Search for the cell housing the specified text and yield its [X, Y] center coordinate. 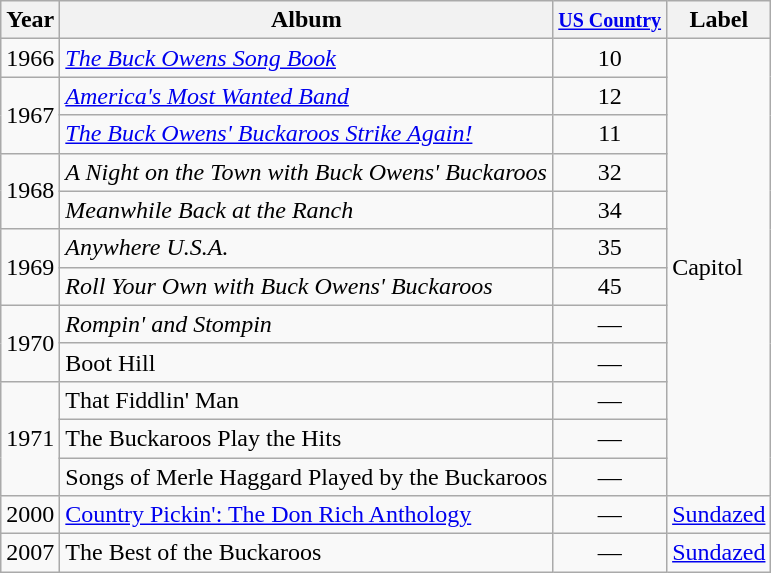
10 [610, 58]
Country Pickin': The Don Rich Anthology [306, 515]
The Buck Owens' Buckaroos Strike Again! [306, 134]
The Best of the Buckaroos [306, 553]
Meanwhile Back at the Ranch [306, 210]
Boot Hill [306, 362]
America's Most Wanted Band [306, 96]
A Night on the Town with Buck Owens' Buckaroos [306, 172]
That Fiddlin' Man [306, 400]
45 [610, 286]
Label [719, 20]
Capitol [719, 268]
1969 [30, 267]
Anywhere U.S.A. [306, 248]
US Country [610, 20]
Album [306, 20]
1967 [30, 115]
Roll Your Own with Buck Owens' Buckaroos [306, 286]
34 [610, 210]
32 [610, 172]
11 [610, 134]
2007 [30, 553]
1966 [30, 58]
1968 [30, 191]
1970 [30, 343]
Year [30, 20]
Songs of Merle Haggard Played by the Buckaroos [306, 477]
35 [610, 248]
The Buckaroos Play the Hits [306, 438]
Rompin' and Stompin [306, 324]
12 [610, 96]
1971 [30, 438]
The Buck Owens Song Book [306, 58]
2000 [30, 515]
